Provide the (x, y) coordinate of the cell's center where the given text is located.  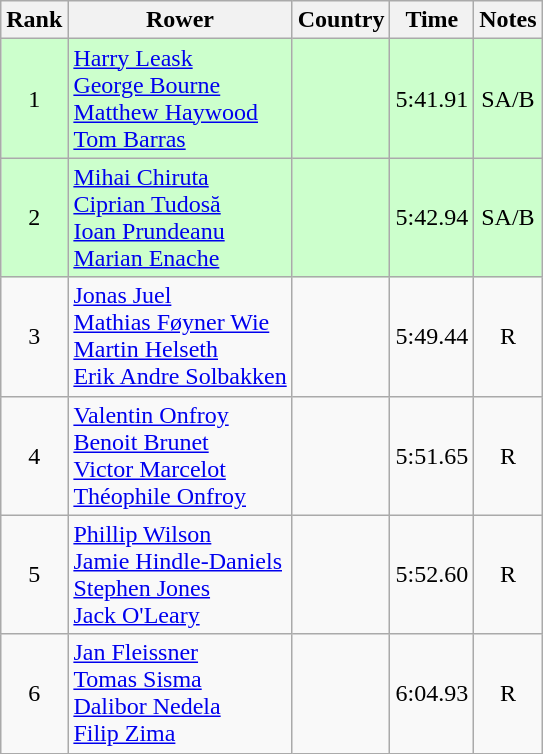
Notes (508, 20)
3 (34, 336)
Rower (180, 20)
2 (34, 218)
Phillip WilsonJamie Hindle-DanielsStephen JonesJack O'Leary (180, 574)
4 (34, 456)
5:51.65 (432, 456)
Rank (34, 20)
5:49.44 (432, 336)
Jonas JuelMathias Føyner WieMartin HelsethErik Andre Solbakken (180, 336)
Harry LeaskGeorge BourneMatthew HaywoodTom Barras (180, 98)
5:52.60 (432, 574)
6:04.93 (432, 694)
Country (341, 20)
Valentin OnfroyBenoit BrunetVictor MarcelotThéophile Onfroy (180, 456)
Jan FleissnerTomas SismaDalibor NedelaFilip Zima (180, 694)
1 (34, 98)
5 (34, 574)
Time (432, 20)
6 (34, 694)
Mihai ChirutaCiprian TudosăIoan PrundeanuMarian Enache (180, 218)
5:42.94 (432, 218)
5:41.91 (432, 98)
